Return the [x, y] coordinate for the center point of the cell that contains the specified text.  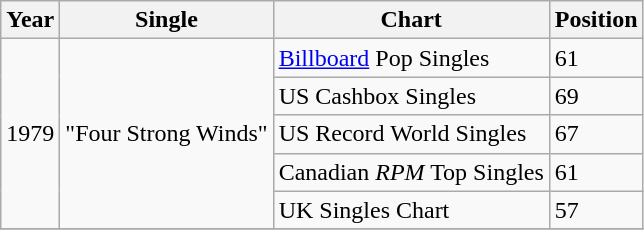
69 [596, 96]
57 [596, 210]
Position [596, 20]
UK Singles Chart [411, 210]
US Cashbox Singles [411, 96]
Canadian RPM Top Singles [411, 172]
Single [166, 20]
67 [596, 134]
Billboard Pop Singles [411, 58]
US Record World Singles [411, 134]
"Four Strong Winds" [166, 134]
1979 [30, 134]
Chart [411, 20]
Year [30, 20]
